Capture the cell that displays the provided text and extract its (x, y) central coordinate. 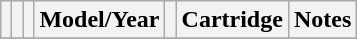
Cartridge (232, 20)
Model/Year (100, 20)
Notes (322, 20)
